Locate the cell with the specified text and output its [X, Y] center coordinate. 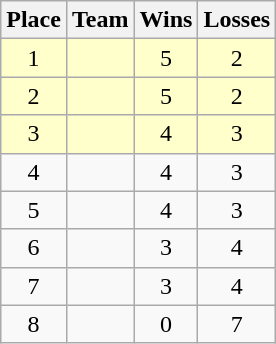
1 [34, 58]
Losses [237, 20]
Wins [166, 20]
Team [100, 20]
6 [34, 248]
8 [34, 324]
Place [34, 20]
0 [166, 324]
